Search for the cell housing the specified text and yield its [X, Y] center coordinate. 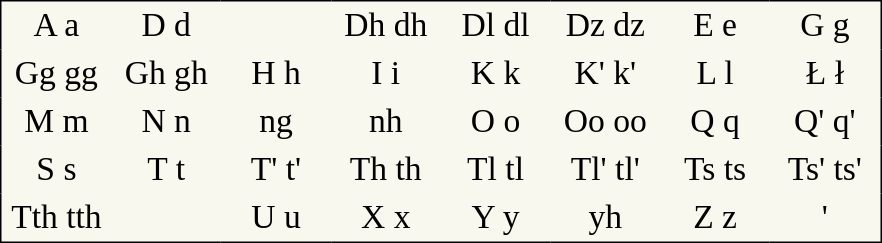
Tth tth [56, 218]
H h [276, 74]
Ł ł [826, 74]
Tl' tl' [605, 170]
N n [166, 122]
S s [56, 170]
Gg gg [56, 74]
K k [496, 74]
Tl tl [496, 170]
A a [56, 26]
X x [386, 218]
Dz dz [605, 26]
Y y [496, 218]
Q q [715, 122]
U u [276, 218]
Ts' ts' [826, 170]
Ts ts [715, 170]
O o [496, 122]
ng [276, 122]
D d [166, 26]
Dh dh [386, 26]
yh [605, 218]
Z z [715, 218]
M m [56, 122]
I i [386, 74]
' [826, 218]
Q' q' [826, 122]
L l [715, 74]
Th th [386, 170]
K' k' [605, 74]
Gh gh [166, 74]
Dl dl [496, 26]
T t [166, 170]
Oo oo [605, 122]
T' t' [276, 170]
E e [715, 26]
G g [826, 26]
nh [386, 122]
